Output the (X, Y) coordinate of the center of the cell containing the given text.  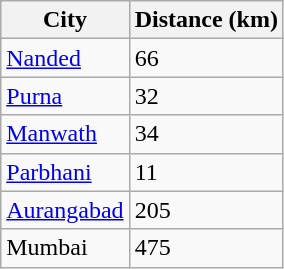
Aurangabad (65, 210)
Mumbai (65, 248)
Purna (65, 96)
11 (206, 172)
66 (206, 58)
32 (206, 96)
City (65, 20)
34 (206, 134)
Manwath (65, 134)
Nanded (65, 58)
205 (206, 210)
Parbhani (65, 172)
Distance (km) (206, 20)
475 (206, 248)
